From the cell containing the given text, extract its center point as [X, Y] coordinate. 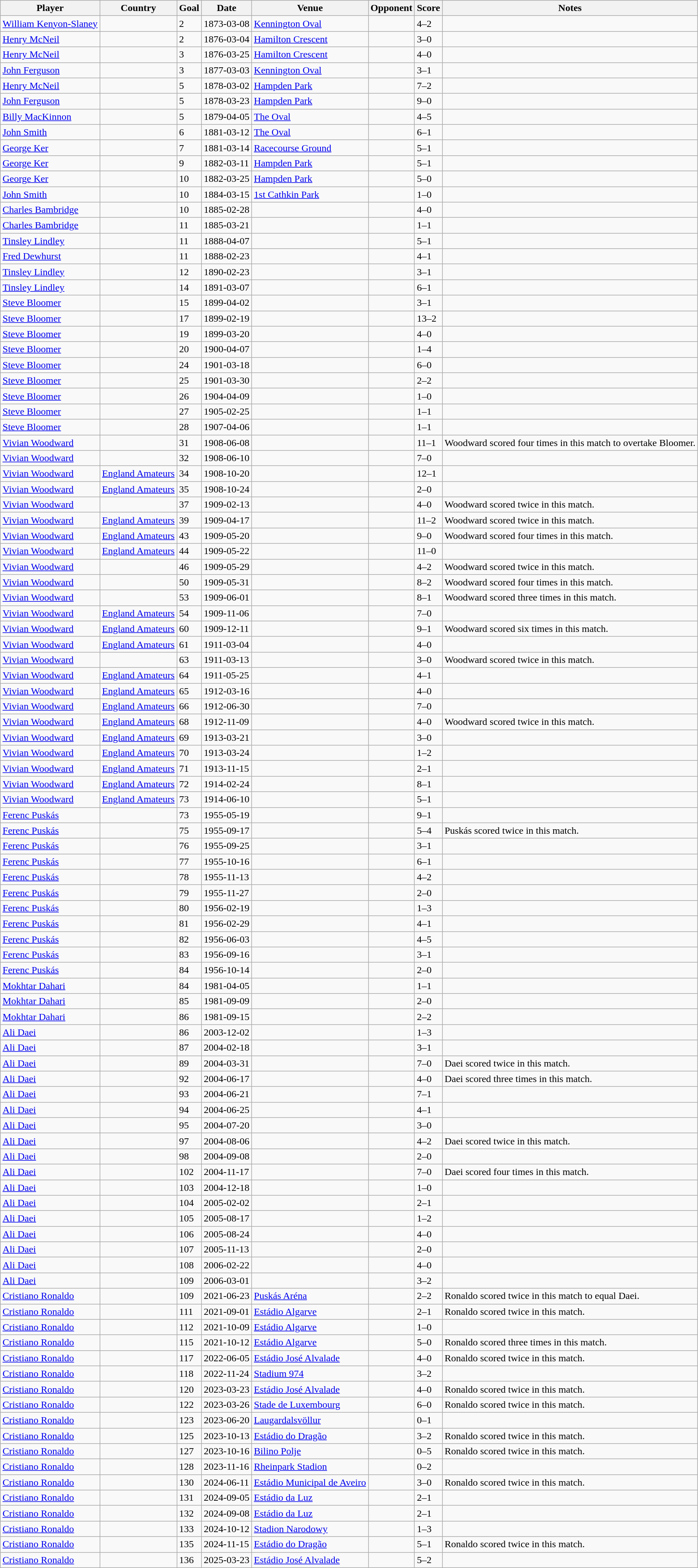
28 [189, 427]
43 [189, 536]
35 [189, 489]
1878-03-02 [227, 86]
1899-03-20 [227, 334]
Venue [310, 8]
34 [189, 474]
7–1 [429, 1094]
2004-03-31 [227, 1063]
1909-05-29 [227, 567]
2006-03-01 [227, 1281]
Puskás scored twice in this match. [570, 830]
2024-11-15 [227, 1544]
1873-03-08 [227, 24]
2004-06-25 [227, 1110]
Stadion Narodowy [310, 1529]
136 [189, 1560]
131 [189, 1498]
1956-02-19 [227, 908]
2023-10-16 [227, 1451]
1909-02-13 [227, 505]
2024-06-11 [227, 1482]
Goal [189, 8]
24 [189, 365]
26 [189, 396]
2005-08-17 [227, 1219]
2004-08-06 [227, 1141]
11–2 [429, 520]
Stade de Luxembourg [310, 1405]
27 [189, 411]
2022-06-05 [227, 1358]
78 [189, 877]
50 [189, 582]
1885-03-21 [227, 225]
12–1 [429, 474]
103 [189, 1188]
1904-04-09 [227, 396]
1881-03-12 [227, 132]
1901-03-30 [227, 380]
112 [189, 1327]
11–1 [429, 442]
115 [189, 1343]
31 [189, 442]
1981-09-09 [227, 1001]
95 [189, 1125]
1956-02-29 [227, 923]
104 [189, 1203]
2004-06-17 [227, 1079]
2004-06-21 [227, 1094]
1913-11-15 [227, 769]
Stadium 974 [310, 1374]
1909-05-20 [227, 536]
65 [189, 691]
2023-06-20 [227, 1420]
123 [189, 1420]
2005-02-02 [227, 1203]
1899-02-19 [227, 318]
80 [189, 908]
2024-09-05 [227, 1498]
70 [189, 753]
5–4 [429, 830]
1908-10-24 [227, 489]
82 [189, 939]
1912-06-30 [227, 707]
94 [189, 1110]
15 [189, 303]
108 [189, 1265]
2025-03-23 [227, 1560]
1907-04-06 [227, 427]
1900-04-07 [227, 349]
1–4 [429, 349]
1912-11-09 [227, 722]
1914-06-10 [227, 799]
93 [189, 1094]
77 [189, 861]
1955-11-13 [227, 877]
Woodward scored six times in this match. [570, 629]
8–2 [429, 582]
1909-05-31 [227, 582]
1909-06-01 [227, 598]
1882-03-11 [227, 163]
1899-04-02 [227, 303]
1908-10-20 [227, 474]
61 [189, 644]
102 [189, 1172]
2004-11-17 [227, 1172]
97 [189, 1141]
2024-10-12 [227, 1529]
118 [189, 1374]
Country [139, 8]
39 [189, 520]
Woodward scored three times in this match. [570, 598]
1909-12-11 [227, 629]
1955-09-17 [227, 830]
1879-04-05 [227, 117]
Daei scored three times in this match. [570, 1079]
2023-03-23 [227, 1389]
Opponent [391, 8]
Estádio Municipal de Aveiro [310, 1482]
Ronaldo scored three times in this match. [570, 1343]
1st Cathkin Park [310, 194]
Billy MacKinnon [50, 117]
9 [189, 163]
2004-07-20 [227, 1125]
130 [189, 1482]
11–0 [429, 551]
1891-03-07 [227, 287]
32 [189, 458]
William Kenyon-Slaney [50, 24]
1914-02-24 [227, 784]
1912-03-16 [227, 691]
1890-02-23 [227, 272]
83 [189, 955]
7 [189, 148]
2021-10-12 [227, 1343]
Laugardalsvöllur [310, 1420]
1908-06-10 [227, 458]
Ronaldo scored twice in this match to equal Daei. [570, 1296]
0–5 [429, 1451]
72 [189, 784]
1955-11-27 [227, 892]
Fred Dewhurst [50, 256]
66 [189, 707]
2003-12-02 [227, 1032]
Daei scored four times in this match. [570, 1172]
2021-10-09 [227, 1327]
2023-10-13 [227, 1435]
71 [189, 769]
2023-03-26 [227, 1405]
64 [189, 675]
6 [189, 132]
14 [189, 287]
79 [189, 892]
7–2 [429, 86]
1882-03-25 [227, 179]
132 [189, 1513]
81 [189, 923]
2024-09-08 [227, 1513]
1956-10-14 [227, 970]
2006-02-22 [227, 1265]
1956-09-16 [227, 955]
0–2 [429, 1467]
133 [189, 1529]
1885-02-28 [227, 210]
2004-02-18 [227, 1048]
2021-09-01 [227, 1312]
128 [189, 1467]
127 [189, 1451]
1881-03-14 [227, 148]
60 [189, 629]
2004-09-08 [227, 1156]
12 [189, 272]
Bilino Polje [310, 1451]
1913-03-21 [227, 738]
92 [189, 1079]
87 [189, 1048]
76 [189, 846]
1955-09-25 [227, 846]
89 [189, 1063]
2021-06-23 [227, 1296]
19 [189, 334]
98 [189, 1156]
1884-03-15 [227, 194]
2023-11-16 [227, 1467]
1909-11-06 [227, 613]
1909-04-17 [227, 520]
53 [189, 598]
117 [189, 1358]
2005-11-13 [227, 1250]
1913-03-24 [227, 753]
1955-05-19 [227, 815]
25 [189, 380]
1981-04-05 [227, 986]
107 [189, 1250]
Player [50, 8]
75 [189, 830]
135 [189, 1544]
1888-02-23 [227, 256]
1911-03-13 [227, 660]
1877-03-03 [227, 70]
63 [189, 660]
0–1 [429, 1420]
Woodward scored four times in this match to overtake Bloomer. [570, 442]
17 [189, 318]
Score [429, 8]
2022-11-24 [227, 1374]
5–2 [429, 1560]
1908-06-08 [227, 442]
1888-04-07 [227, 241]
13–2 [429, 318]
20 [189, 349]
Puskás Aréna [310, 1296]
2005-08-24 [227, 1234]
2004-12-18 [227, 1188]
120 [189, 1389]
1876-03-04 [227, 39]
1901-03-18 [227, 365]
1955-10-16 [227, 861]
Rheinpark Stadion [310, 1467]
44 [189, 551]
1911-05-25 [227, 675]
Date [227, 8]
69 [189, 738]
Racecourse Ground [310, 148]
46 [189, 567]
105 [189, 1219]
1905-02-25 [227, 411]
68 [189, 722]
1911-03-04 [227, 644]
111 [189, 1312]
37 [189, 505]
1878-03-23 [227, 101]
54 [189, 613]
1909-05-22 [227, 551]
106 [189, 1234]
85 [189, 1001]
1876-03-25 [227, 55]
1956-06-03 [227, 939]
Notes [570, 8]
1981-09-15 [227, 1017]
125 [189, 1435]
122 [189, 1405]
